Extract the (x, y) coordinate from the center of the cell holding the provided text.  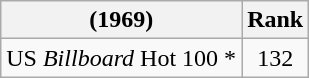
Rank (276, 20)
132 (276, 58)
(1969) (122, 20)
US Billboard Hot 100 * (122, 58)
